Output the [X, Y] coordinate of the center of the cell containing the given text.  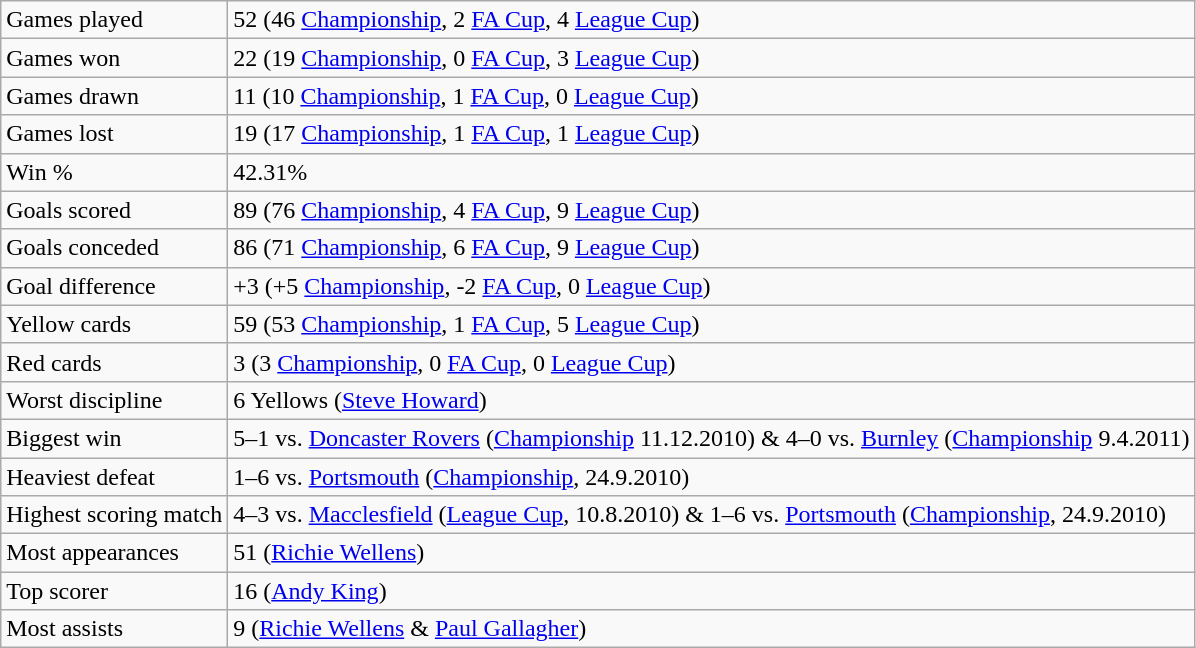
52 (46 Championship, 2 FA Cup, 4 League Cup) [712, 20]
Goals conceded [114, 248]
Highest scoring match [114, 515]
Red cards [114, 362]
Worst discipline [114, 400]
Win % [114, 172]
6 Yellows (Steve Howard) [712, 400]
4–3 vs. Macclesfield (League Cup, 10.8.2010) & 1–6 vs. Portsmouth (Championship, 24.9.2010) [712, 515]
Games drawn [114, 96]
19 (17 Championship, 1 FA Cup, 1 League Cup) [712, 134]
42.31% [712, 172]
Goals scored [114, 210]
89 (76 Championship, 4 FA Cup, 9 League Cup) [712, 210]
Most assists [114, 629]
11 (10 Championship, 1 FA Cup, 0 League Cup) [712, 96]
Heaviest defeat [114, 477]
Most appearances [114, 553]
1–6 vs. Portsmouth (Championship, 24.9.2010) [712, 477]
3 (3 Championship, 0 FA Cup, 0 League Cup) [712, 362]
16 (Andy King) [712, 591]
9 (Richie Wellens & Paul Gallagher) [712, 629]
+3 (+5 Championship, -2 FA Cup, 0 League Cup) [712, 286]
Biggest win [114, 438]
Top scorer [114, 591]
5–1 vs. Doncaster Rovers (Championship 11.12.2010) & 4–0 vs. Burnley (Championship 9.4.2011) [712, 438]
Yellow cards [114, 324]
22 (19 Championship, 0 FA Cup, 3 League Cup) [712, 58]
Goal difference [114, 286]
59 (53 Championship, 1 FA Cup, 5 League Cup) [712, 324]
86 (71 Championship, 6 FA Cup, 9 League Cup) [712, 248]
Games won [114, 58]
Games played [114, 20]
51 (Richie Wellens) [712, 553]
Games lost [114, 134]
